Pinpoint the cell where the given text exists, returning its (x, y) midpoint coordinate. 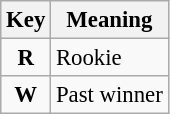
Past winner (110, 95)
Rookie (110, 58)
R (26, 58)
Key (26, 20)
Meaning (110, 20)
W (26, 95)
